For the text-containing cell, return its midpoint in [x, y] coordinate format. 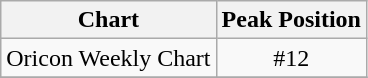
Peak Position [291, 20]
#12 [291, 58]
Chart [108, 20]
Oricon Weekly Chart [108, 58]
